Search for the cell housing the specified text and yield its [X, Y] center coordinate. 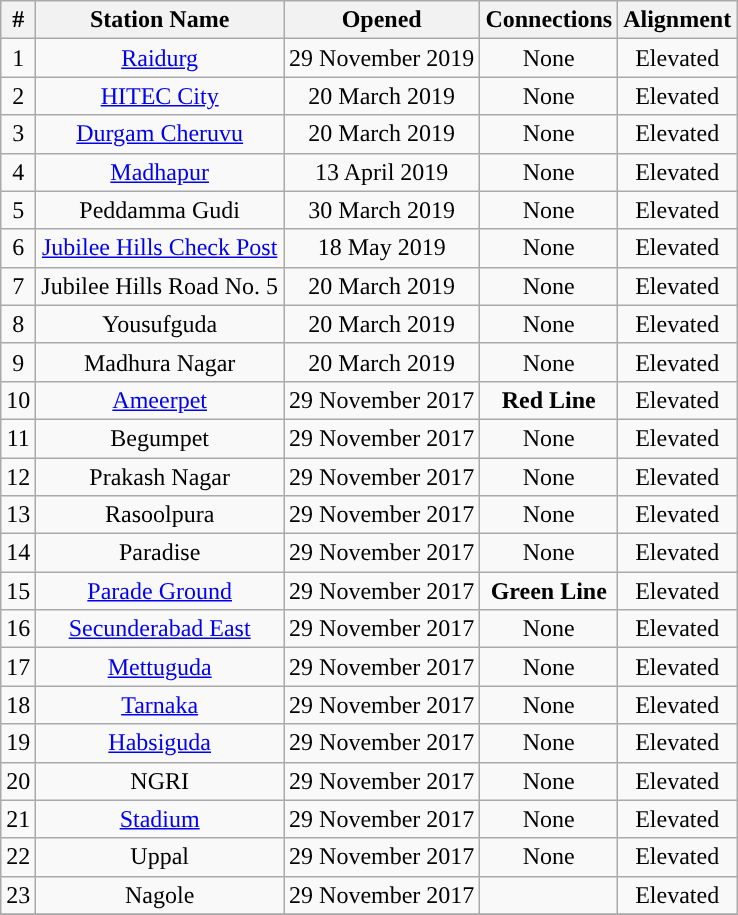
Raidurg [160, 58]
16 [18, 629]
11 [18, 438]
Connections [549, 20]
NGRI [160, 781]
Secunderabad East [160, 629]
12 [18, 477]
13 April 2019 [382, 172]
7 [18, 286]
Tarnaka [160, 705]
14 [18, 553]
Durgam Cheruvu [160, 134]
Alignment [678, 20]
29 November 2019 [382, 58]
Paradise [160, 553]
Yousufguda [160, 324]
8 [18, 324]
10 [18, 400]
17 [18, 667]
18 May 2019 [382, 248]
Opened [382, 20]
Station Name [160, 20]
22 [18, 857]
20 [18, 781]
15 [18, 591]
Habsiguda [160, 743]
Peddamma Gudi [160, 210]
9 [18, 362]
Prakash Nagar [160, 477]
Rasoolpura [160, 515]
21 [18, 819]
18 [18, 705]
Jubilee Hills Road No. 5 [160, 286]
6 [18, 248]
Nagole [160, 895]
3 [18, 134]
HITEC City [160, 96]
13 [18, 515]
1 [18, 58]
5 [18, 210]
Uppal [160, 857]
Jubilee Hills Check Post [160, 248]
Red Line [549, 400]
23 [18, 895]
Madhapur [160, 172]
# [18, 20]
4 [18, 172]
Ameerpet [160, 400]
Green Line [549, 591]
30 March 2019 [382, 210]
Begumpet [160, 438]
19 [18, 743]
2 [18, 96]
Mettuguda [160, 667]
Stadium [160, 819]
Parade Ground [160, 591]
Madhura Nagar [160, 362]
